Identify which cell holds the provided text, then report its (X, Y) central coordinate. 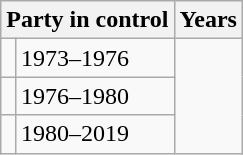
Years (208, 20)
1976–1980 (94, 96)
Party in control (88, 20)
1973–1976 (94, 58)
1980–2019 (94, 134)
